Detect which cell encompasses the target text, then output its (x, y) center coordinate. 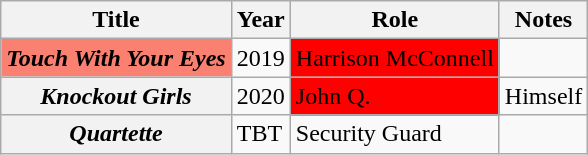
2020 (260, 96)
Quartette (116, 134)
Notes (543, 20)
Year (260, 20)
Role (394, 20)
Touch With Your Eyes (116, 58)
Himself (543, 96)
2019 (260, 58)
TBT (260, 134)
Security Guard (394, 134)
Harrison McConnell (394, 58)
Knockout Girls (116, 96)
John Q. (394, 96)
Title (116, 20)
